Return the [X, Y] coordinate for the center point of the cell that contains the specified text.  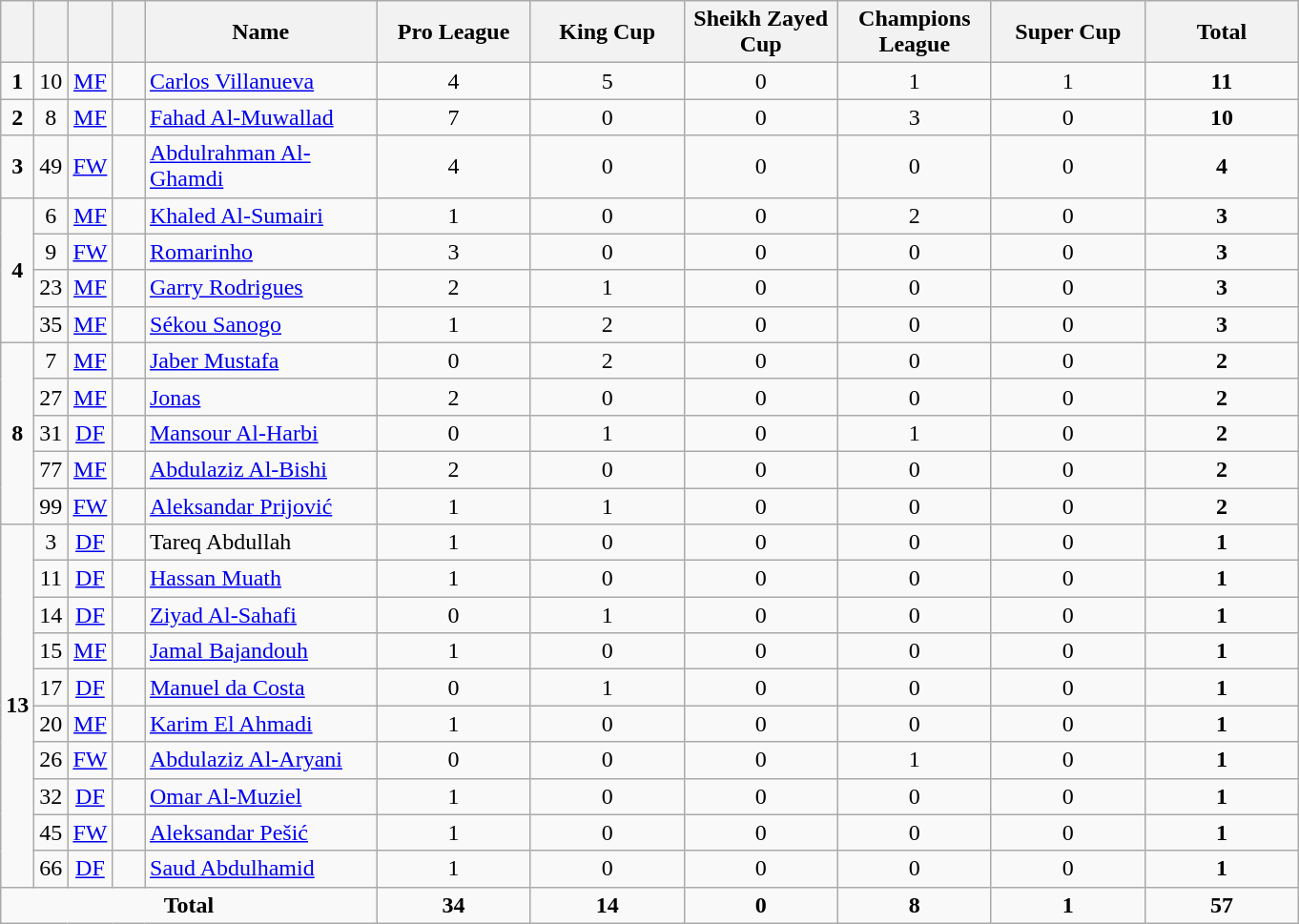
Jamal Bajandouh [261, 651]
99 [52, 506]
Sékou Sanogo [261, 324]
Aleksandar Prijović [261, 506]
Fahad Al-Muwallad [261, 117]
26 [52, 760]
Khaled Al-Sumairi [261, 216]
Carlos Villanueva [261, 81]
Name [261, 32]
Aleksandar Pešić [261, 832]
Abdulaziz Al-Aryani [261, 760]
Hassan Muath [261, 579]
27 [52, 397]
57 [1221, 905]
Abdulaziz Al-Bishi [261, 469]
34 [454, 905]
17 [52, 688]
9 [52, 252]
49 [52, 166]
35 [52, 324]
King Cup [607, 32]
Sheikh Zayed Cup [761, 32]
Mansour Al-Harbi [261, 433]
Manuel da Costa [261, 688]
31 [52, 433]
66 [52, 869]
6 [52, 216]
20 [52, 724]
Garry Rodrigues [261, 288]
Ziyad Al-Sahafi [261, 615]
Champions League [914, 32]
Pro League [454, 32]
23 [52, 288]
Super Cup [1068, 32]
Romarinho [261, 252]
Abdulrahman Al-Ghamdi [261, 166]
Jonas [261, 397]
45 [52, 832]
Jaber Mustafa [261, 360]
77 [52, 469]
13 [17, 706]
Tareq Abdullah [261, 543]
Saud Abdulhamid [261, 869]
32 [52, 796]
Karim El Ahmadi [261, 724]
15 [52, 651]
Omar Al-Muziel [261, 796]
5 [607, 81]
